Scan for the cell matching the given text and deliver its [X, Y] coordinate at center. 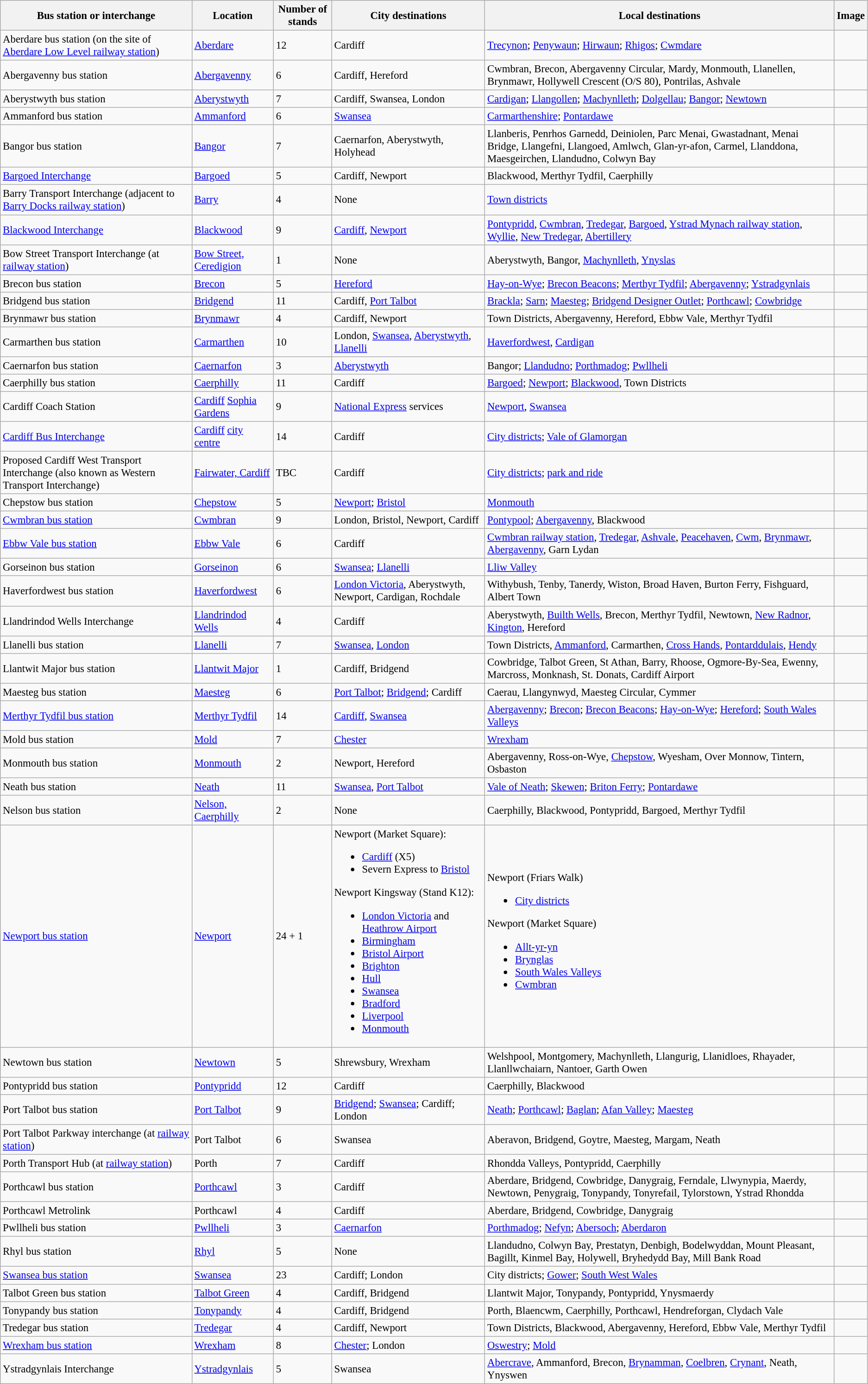
23 [302, 1276]
Cardiff; London [408, 1276]
Rhondda Valleys, Pontypridd, Caerphilly [660, 1164]
Trecynon; Penywaun; Hirwaun; Rhigos; Cwmdare [660, 45]
Nelson, Caerphilly [233, 811]
Abergavenny bus station [96, 75]
Swansea bus station [96, 1276]
Talbot Green bus station [96, 1293]
Lliw Valley [660, 567]
Neath bus station [96, 786]
Caerphilly [233, 383]
Carmarthen [233, 342]
Chepstow [233, 503]
Caerau, Llangynwyd, Maesteg Circular, Cymmer [660, 692]
Merthyr Tydfil [233, 716]
Pontypridd bus station [96, 1086]
Oswestry; Mold [660, 1345]
Number of stands [302, 16]
Bargoed; Newport; Blackwood, Town Districts [660, 383]
Newport, Hereford [408, 763]
Llantwit Major bus station [96, 668]
Blackwood Interchange [96, 230]
Local destinations [660, 16]
Swansea; Llanelli [408, 567]
Caernarfon, Aberystwyth, Holyhead [408, 146]
Wrexham bus station [96, 1345]
Newport bus station [96, 937]
Newtown bus station [96, 1063]
Haverfordwest bus station [96, 591]
Cardiff, Port Talbot [408, 301]
Bangor; Llandudno; Porthmadog; Pwllheli [660, 365]
Barry Transport Interchange (adjacent to Barry Docks railway station) [96, 200]
Caerphilly, Blackwood, Pontypridd, Bargoed, Merthyr Tydfil [660, 811]
Town Districts, Ammanford, Carmarthen, Cross Hands, Pontarddulais, Hendy [660, 645]
Newport [233, 937]
Aberavon, Bridgend, Goytre, Maesteg, Margam, Neath [660, 1139]
Bridgend bus station [96, 301]
Fairwater, Cardiff [233, 473]
Monmouth bus station [96, 763]
Cwmbran railway station, Tredegar, Ashvale, Peacehaven, Cwm, Brynmawr, Abergavenny, Garn Lydan [660, 544]
Shrewsbury, Wrexham [408, 1063]
Aberdare bus station (on the site of Aberdare Low Level railway station) [96, 45]
Newport; Bristol [408, 503]
Gorseinon [233, 567]
Llandrindod Wells [233, 621]
Newport, Swansea [660, 407]
Bus station or interchange [96, 16]
Ammanford [233, 116]
Porthcawl Metrolink [96, 1211]
Ebbw Vale [233, 544]
Llanelli bus station [96, 645]
Aberystwyth, Bangor, Machynlleth, Ynyslas [660, 259]
Swansea, Port Talbot [408, 786]
Cowbridge, Talbot Green, St Athan, Barry, Rhoose, Ogmore-By-Sea, Ewenny, Marcross, Monknash, St. Donats, Cardiff Airport [660, 668]
Maesteg bus station [96, 692]
24 + 1 [302, 937]
Port Talbot; Bridgend; Cardiff [408, 692]
Caerphilly bus station [96, 383]
Barry [233, 200]
Chepstow bus station [96, 503]
Location [233, 16]
Maesteg [233, 692]
Mold bus station [96, 739]
Swansea, London [408, 645]
Cardiff, Hereford [408, 75]
Rhyl [233, 1252]
Neath [233, 786]
Caernarfon bus station [96, 365]
8 [302, 1345]
Pontypool; Abergavenny, Blackwood [660, 520]
Chester; London [408, 1345]
Newport (Friars Walk)City districtsNewport (Market Square)Allt-yr-ynBrynglasSouth Wales ValleysCwmbran [660, 937]
Cwmbran [233, 520]
Blackwood, Merthyr Tydfil, Caerphilly [660, 176]
Gorseinon bus station [96, 567]
City districts; park and ride [660, 473]
Blackwood [233, 230]
Carmarthen bus station [96, 342]
Cardigan; Llangollen; Machynlleth; Dolgellau; Bangor; Newtown [660, 99]
Mold [233, 739]
Withybush, Tenby, Tanerdy, Wiston, Broad Haven, Burton Ferry, Fishguard, Albert Town [660, 591]
Brecon [233, 283]
Hay-on-Wye; Brecon Beacons; Merthyr Tydfil; Abergavenny; Ystradgynlais [660, 283]
Abergavenny [233, 75]
Llandudno, Colwyn Bay, Prestatyn, Denbigh, Bodelwyddan, Mount Pleasant, Bagillt, Kinmel Bay, Holywell, Bryhedydd Bay, Mill Bank Road [660, 1252]
Abergavenny; Brecon; Brecon Beacons; Hay-on-Wye; Hereford; South Wales Valleys [660, 716]
Bangor [233, 146]
Brynmawr bus station [96, 318]
Haverfordwest, Cardigan [660, 342]
Welshpool, Montgomery, Machynlleth, Llangurig, Llanidloes, Rhayader, Llanllwchaiarn, Nantoer, Garth Owen [660, 1063]
Aberdare [233, 45]
Cardiff city centre [233, 436]
Neath; Porthcawl; Baglan; Afan Valley; Maesteg [660, 1110]
Tredegar [233, 1327]
Abercrave, Ammanford, Brecon, Brynamman, Coelbren, Crynant, Neath, Ynyswen [660, 1369]
Hereford [408, 283]
Ystradgynlais [233, 1369]
Talbot Green [233, 1293]
Bridgend; Swansea; Cardiff; London [408, 1110]
Aberystwyth bus station [96, 99]
Porthcawl bus station [96, 1187]
Aberdare, Bridgend, Cowbridge, Danygraig, Ferndale, Llwynypia, Maerdy, Newtown, Penygraig, Tonypandy, Tonyrefail, Tylorstown, Ystrad Rhondda [660, 1187]
Tonypandy bus station [96, 1310]
Llantwit Major, Tonypandy, Pontypridd, Ynysmaerdy [660, 1293]
Tonypandy [233, 1310]
Tredegar bus station [96, 1327]
Chester [408, 739]
Cardiff, Swansea [408, 716]
Pontypridd [233, 1086]
Newtown [233, 1063]
City districts; Gower; South West Wales [660, 1276]
Bridgend [233, 301]
Cwmbran bus station [96, 520]
Llandrindod Wells Interchange [96, 621]
Bow Street Transport Interchange (at railway station) [96, 259]
Porth [233, 1164]
Porth Transport Hub (at railway station) [96, 1164]
Nelson bus station [96, 811]
Ammanford bus station [96, 116]
London, Bristol, Newport, Cardiff [408, 520]
Proposed Cardiff West Transport Interchange (also known as Western Transport Interchange) [96, 473]
Image [850, 16]
Vale of Neath; Skewen; Briton Ferry; Pontardawe [660, 786]
Town Districts, Blackwood, Abergavenny, Hereford, Ebbw Vale, Merthyr Tydfil [660, 1327]
National Express services [408, 407]
Carmarthenshire; Pontardawe [660, 116]
Town districts [660, 200]
Cardiff Sophia Gardens [233, 407]
Porth, Blaencwm, Caerphilly, Porthcawl, Hendreforgan, Clydach Vale [660, 1310]
Aberystwyth, Builth Wells, Brecon, Merthyr Tydfil, Newtown, New Radnor, Kington, Hereford [660, 621]
Aberdare, Bridgend, Cowbridge, Danygraig [660, 1211]
Pontypridd, Cwmbran, Tredegar, Bargoed, Ystrad Mynach railway station, Wyllie, New Tredegar, Abertillery [660, 230]
London, Swansea, Aberystwyth, Llanelli [408, 342]
Porthmadog; Nefyn; Abersoch; Aberdaron [660, 1228]
Bargoed Interchange [96, 176]
Ystradgynlais Interchange [96, 1369]
Cardiff Coach Station [96, 407]
City destinations [408, 16]
Port Talbot bus station [96, 1110]
TBC [302, 473]
Caerphilly, Blackwood [660, 1086]
Brynmawr [233, 318]
10 [302, 342]
Rhyl bus station [96, 1252]
Llantwit Major [233, 668]
Bow Street, Ceredigion [233, 259]
Abergavenny, Ross-on-Wye, Chepstow, Wyesham, Over Monnow, Tintern, Osbaston [660, 763]
Town Districts, Abergavenny, Hereford, Ebbw Vale, Merthyr Tydfil [660, 318]
Brackla; Sarn; Maesteg; Bridgend Designer Outlet; Porthcawl; Cowbridge [660, 301]
Cardiff Bus Interchange [96, 436]
Brecon bus station [96, 283]
Pwllheli bus station [96, 1228]
Merthyr Tydfil bus station [96, 716]
Haverfordwest [233, 591]
Port Talbot Parkway interchange (at railway station) [96, 1139]
Bargoed [233, 176]
Cwmbran, Brecon, Abergavenny Circular, Mardy, Monmouth, Llanellen, Brynmawr, Hollywell Crescent (O/S 80), Pontrilas, Ashvale [660, 75]
Ebbw Vale bus station [96, 544]
City districts; Vale of Glamorgan [660, 436]
London Victoria, Aberystwyth, Newport, Cardigan, Rochdale [408, 591]
Cardiff, Swansea, London [408, 99]
Llanelli [233, 645]
Pwllheli [233, 1228]
Bangor bus station [96, 146]
